Search for the cell housing the specified text and yield its [x, y] center coordinate. 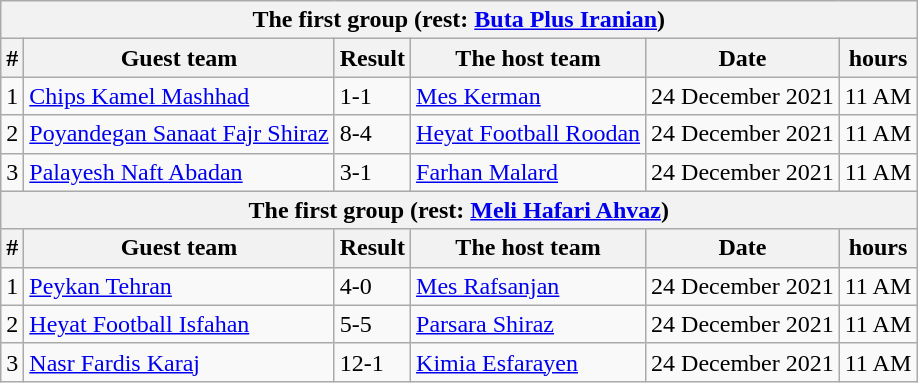
Nasr Fardis Karaj [179, 362]
Parsara Shiraz [528, 324]
5-5 [372, 324]
Kimia Esfarayen [528, 362]
Peykan Tehran [179, 286]
Mes Rafsanjan [528, 286]
Mes Kerman [528, 96]
3-1 [372, 172]
12-1 [372, 362]
The first group (rest: Buta Plus Iranian) [459, 20]
8-4 [372, 134]
Poyandegan Sanaat Fajr Shiraz [179, 134]
Heyat Football Isfahan [179, 324]
Palayesh Naft Abadan [179, 172]
The first group (rest: Meli Hafari Ahvaz) [459, 210]
Chips Kamel Mashhad [179, 96]
Farhan Malard [528, 172]
4-0 [372, 286]
1-1 [372, 96]
Heyat Football Roodan [528, 134]
